Locate the cell with the specified text and output its [X, Y] center coordinate. 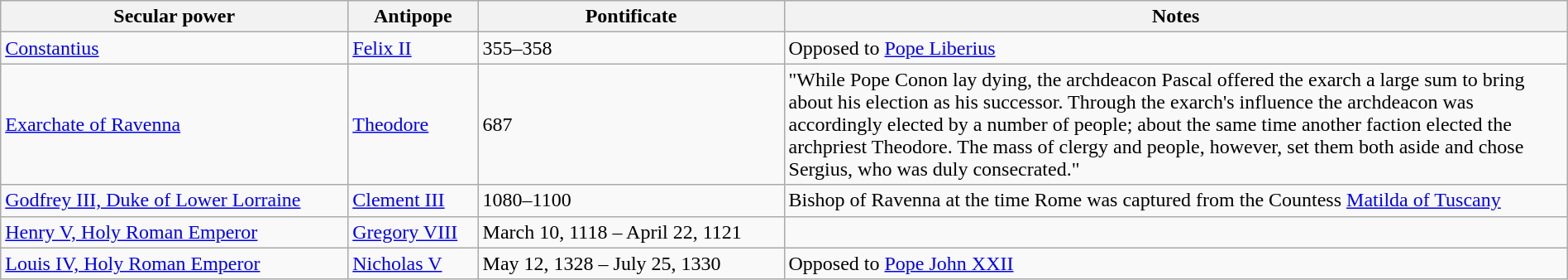
Henry V, Holy Roman Emperor [174, 232]
Bishop of Ravenna at the time Rome was captured from the Countess Matilda of Tuscany [1176, 200]
Theodore [414, 124]
687 [631, 124]
1080–1100 [631, 200]
Opposed to Pope John XXII [1176, 263]
Antipope [414, 17]
Constantius [174, 48]
Notes [1176, 17]
Nicholas V [414, 263]
May 12, 1328 – July 25, 1330 [631, 263]
Louis IV, Holy Roman Emperor [174, 263]
Opposed to Pope Liberius [1176, 48]
Pontificate [631, 17]
Exarchate of Ravenna [174, 124]
Gregory VIII [414, 232]
March 10, 1118 – April 22, 1121 [631, 232]
355–358 [631, 48]
Felix II [414, 48]
Clement III [414, 200]
Godfrey III, Duke of Lower Lorraine [174, 200]
Secular power [174, 17]
